Output the [X, Y] coordinate of the center of the cell containing the given text.  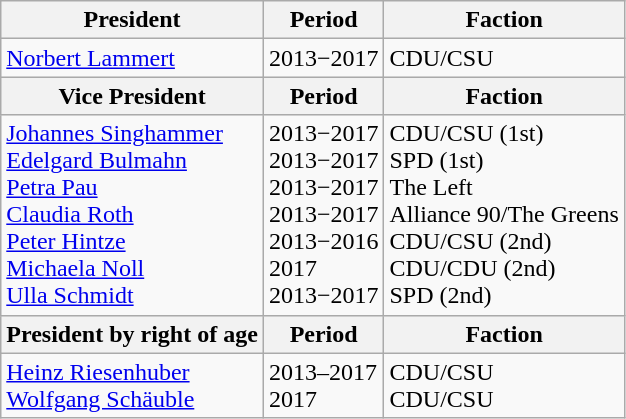
Heinz RiesenhuberWolfgang Schäuble [132, 386]
CDU/CSU [504, 58]
2013−20172013−20172013−20172013−20172013−201620172013−2017 [324, 215]
CDU/CSUCDU/CSU [504, 386]
2013–20172017 [324, 386]
President by right of age [132, 334]
Johannes SinghammerEdelgard BulmahnPetra PauClaudia RothPeter HintzeMichaela NollUlla Schmidt [132, 215]
Vice President [132, 96]
2013−2017 [324, 58]
President [132, 20]
CDU/CSU (1st)SPD (1st)The LeftAlliance 90/The GreensCDU/CSU (2nd)CDU/CDU (2nd)SPD (2nd) [504, 215]
Norbert Lammert [132, 58]
